From the cell containing the given text, extract its center point as (X, Y) coordinate. 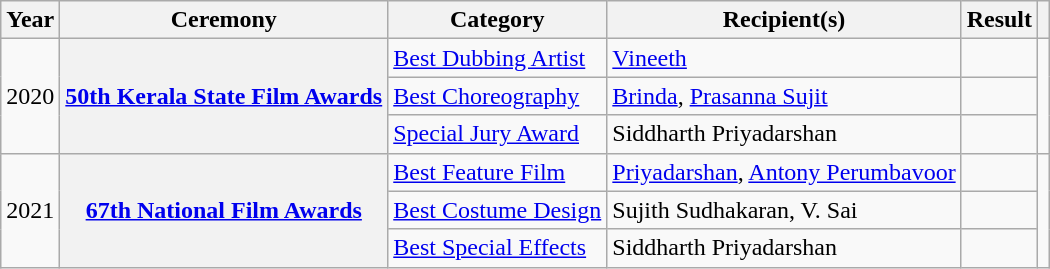
Best Special Effects (498, 248)
67th National Film Awards (224, 210)
Result (999, 20)
Best Feature Film (498, 172)
Category (498, 20)
50th Kerala State Film Awards (224, 96)
2020 (30, 96)
Best Dubbing Artist (498, 58)
Year (30, 20)
Special Jury Award (498, 134)
Recipient(s) (784, 20)
Brinda, Prasanna Sujit (784, 96)
Vineeth (784, 58)
Best Costume Design (498, 210)
Ceremony (224, 20)
2021 (30, 210)
Sujith Sudhakaran, V. Sai (784, 210)
Best Choreography (498, 96)
Priyadarshan, Antony Perumbavoor (784, 172)
